Capture the cell that displays the provided text and extract its (x, y) central coordinate. 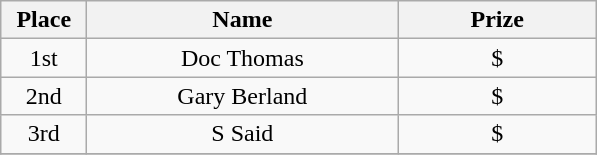
2nd (44, 96)
S Said (242, 134)
Gary Berland (242, 96)
Place (44, 20)
Name (242, 20)
Doc Thomas (242, 58)
Prize (498, 20)
3rd (44, 134)
1st (44, 58)
